Locate the cell with the specified text and output its (x, y) center coordinate. 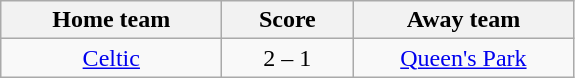
Queen's Park (464, 58)
Home team (112, 20)
Celtic (112, 58)
Away team (464, 20)
Score (288, 20)
2 – 1 (288, 58)
